Provide the (X, Y) coordinate of the cell's center where the given text is located.  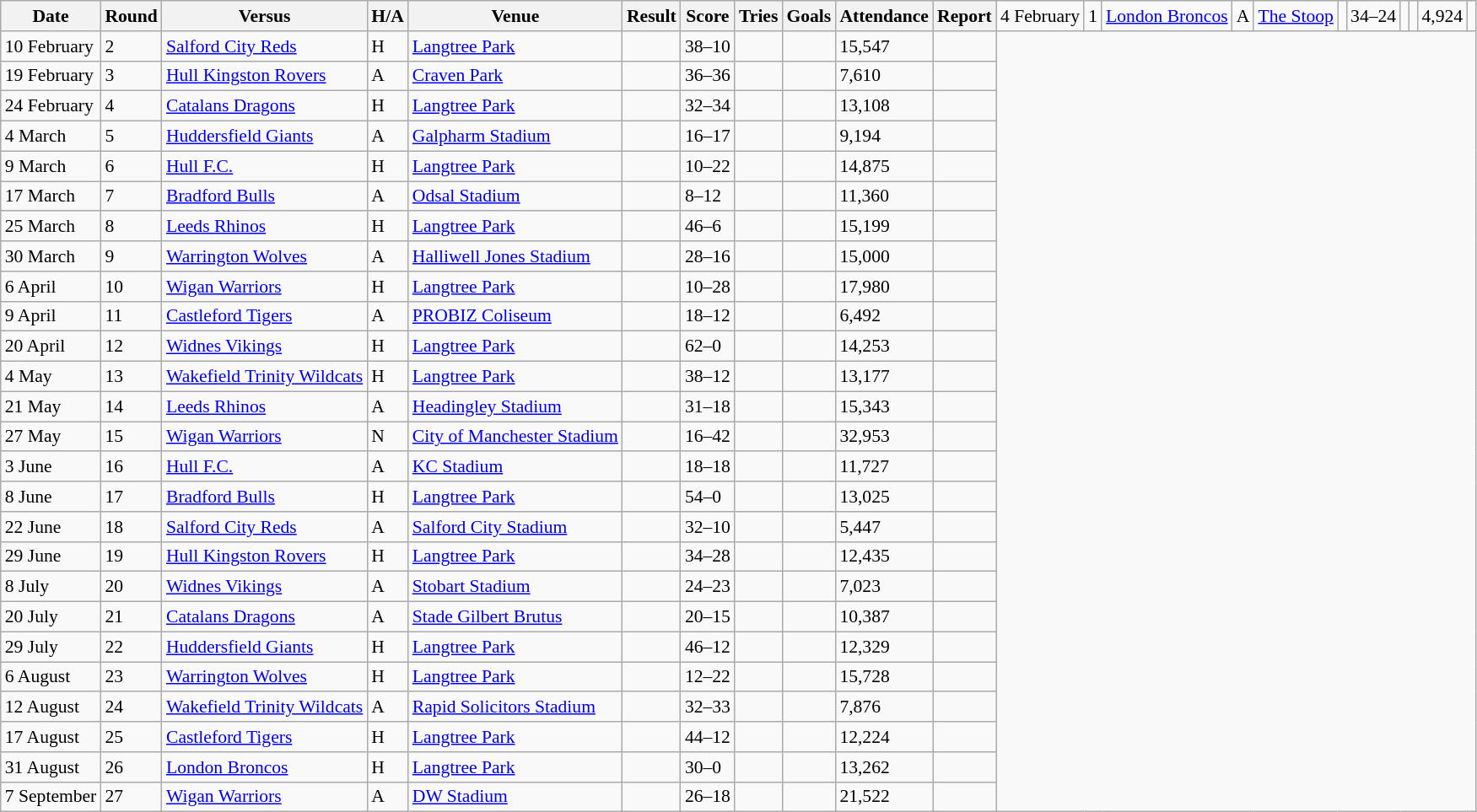
24 (132, 707)
Halliwell Jones Stadium (515, 256)
Stade Gilbert Brutus (515, 617)
31–18 (708, 406)
15,547 (884, 46)
5 (132, 137)
21,522 (884, 797)
30 March (51, 256)
8 June (51, 497)
Result (651, 16)
22 (132, 647)
46–6 (708, 227)
22 June (51, 527)
7,023 (884, 587)
34–24 (1373, 16)
Score (708, 16)
62–0 (708, 347)
Date (51, 16)
16 (132, 467)
26–18 (708, 797)
15,728 (884, 677)
32–34 (708, 106)
Round (132, 16)
11,360 (884, 196)
13 (132, 377)
13,025 (884, 497)
6 April (51, 287)
Report (965, 16)
11,727 (884, 467)
16–17 (708, 137)
27 (132, 797)
11 (132, 316)
38–12 (708, 377)
29 July (51, 647)
15,199 (884, 227)
36–36 (708, 76)
Goals (808, 16)
20 July (51, 617)
16–42 (708, 437)
17 August (51, 737)
13,177 (884, 377)
25 (132, 737)
4 February (1040, 16)
32–33 (708, 707)
38–10 (708, 46)
Venue (515, 16)
Tries (758, 16)
12,435 (884, 557)
Headingley Stadium (515, 406)
PROBIZ Coliseum (515, 316)
12,329 (884, 647)
2 (132, 46)
City of Manchester Stadium (515, 437)
Odsal Stadium (515, 196)
DW Stadium (515, 797)
24–23 (708, 587)
10,387 (884, 617)
15 (132, 437)
31 August (51, 767)
29 June (51, 557)
32,953 (884, 437)
9 March (51, 166)
17 (132, 497)
18 (132, 527)
21 (132, 617)
30–0 (708, 767)
12 (132, 347)
Attendance (884, 16)
4,924 (1442, 16)
12,224 (884, 737)
6 August (51, 677)
5,447 (884, 527)
19 (132, 557)
27 May (51, 437)
18–18 (708, 467)
4 (132, 106)
44–12 (708, 737)
3 June (51, 467)
25 March (51, 227)
26 (132, 767)
17,980 (884, 287)
Stobart Stadium (515, 587)
7 (132, 196)
6 (132, 166)
12–22 (708, 677)
KC Stadium (515, 467)
19 February (51, 76)
7 September (51, 797)
15,343 (884, 406)
10 February (51, 46)
The Stoop (1296, 16)
Salford City Stadium (515, 527)
3 (132, 76)
17 March (51, 196)
20 (132, 587)
34–28 (708, 557)
10–28 (708, 287)
23 (132, 677)
46–12 (708, 647)
13,262 (884, 767)
Galpharm Stadium (515, 137)
9 (132, 256)
15,000 (884, 256)
8 (132, 227)
21 May (51, 406)
8–12 (708, 196)
10–22 (708, 166)
20–15 (708, 617)
24 February (51, 106)
14,875 (884, 166)
28–16 (708, 256)
9,194 (884, 137)
1 (1093, 16)
N (388, 437)
13,108 (884, 106)
20 April (51, 347)
54–0 (708, 497)
8 July (51, 587)
32–10 (708, 527)
18–12 (708, 316)
Versus (265, 16)
H/A (388, 16)
6,492 (884, 316)
7,610 (884, 76)
9 April (51, 316)
10 (132, 287)
12 August (51, 707)
Craven Park (515, 76)
4 May (51, 377)
14 (132, 406)
7,876 (884, 707)
4 March (51, 137)
Rapid Solicitors Stadium (515, 707)
14,253 (884, 347)
